Extract the [X, Y] coordinate from the center of the cell holding the provided text.  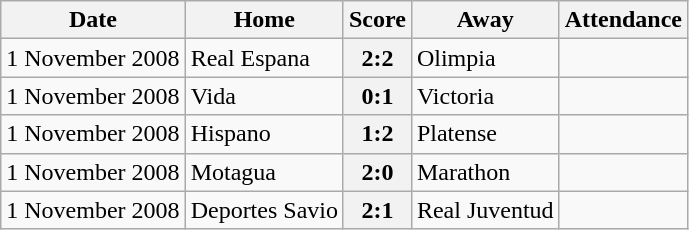
Marathon [485, 172]
Real Espana [264, 58]
2:0 [377, 172]
Motagua [264, 172]
Hispano [264, 134]
Attendance [623, 20]
Real Juventud [485, 210]
0:1 [377, 96]
Score [377, 20]
Olimpia [485, 58]
Date [93, 20]
1:2 [377, 134]
Away [485, 20]
Victoria [485, 96]
2:2 [377, 58]
Deportes Savio [264, 210]
2:1 [377, 210]
Vida [264, 96]
Home [264, 20]
Platense [485, 134]
